Provide the (x, y) coordinate of the cell's center where the given text is located.  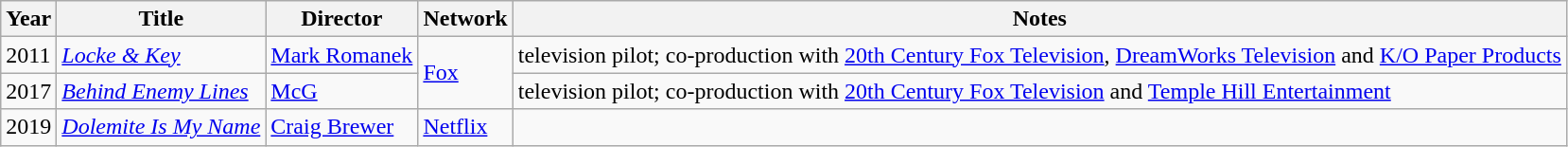
2019 (28, 127)
Locke & Key (161, 55)
Year (28, 19)
Dolemite Is My Name (161, 127)
McG (342, 91)
2011 (28, 55)
Director (342, 19)
Craig Brewer (342, 127)
Notes (1039, 19)
Netflix (465, 127)
Network (465, 19)
Mark Romanek (342, 55)
Title (161, 19)
television pilot; co-production with 20th Century Fox Television and Temple Hill Entertainment (1039, 91)
television pilot; co-production with 20th Century Fox Television, DreamWorks Television and K/O Paper Products (1039, 55)
Fox (465, 73)
Behind Enemy Lines (161, 91)
2017 (28, 91)
